Extract the [X, Y] coordinate from the center of the cell holding the provided text.  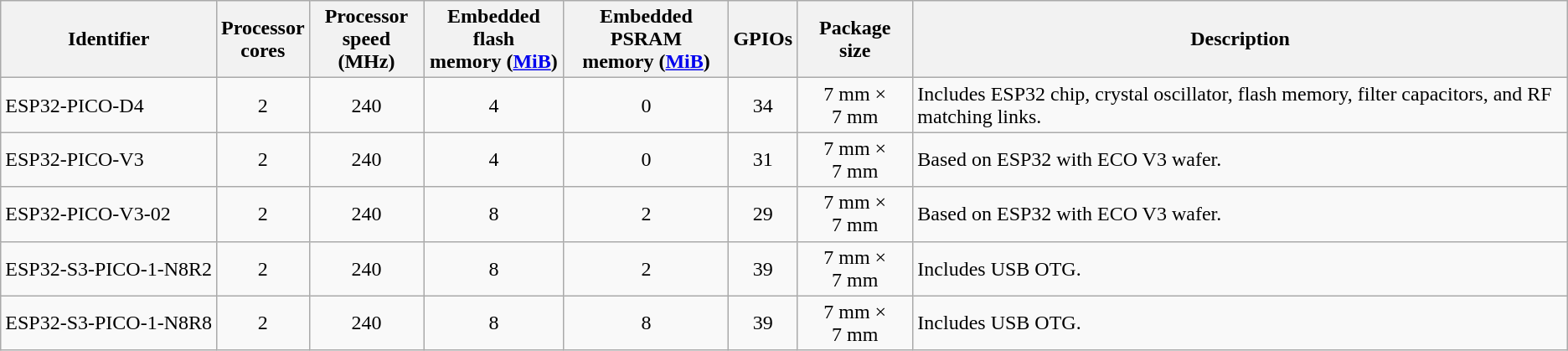
Embedded flashmemory (MiB) [494, 39]
Packagesize [855, 39]
Processorspeed (MHz) [367, 39]
29 [763, 214]
ESP32-PICO-V3-02 [109, 214]
GPIOs [763, 39]
34 [763, 106]
ESP32-PICO-V3 [109, 159]
ESP32-S3-PICO-1-N8R2 [109, 268]
31 [763, 159]
Includes ESP32 chip, crystal oscillator, flash memory, filter capacitors, and RF matching links. [1240, 106]
ESP32-S3-PICO-1-N8R8 [109, 323]
Processorcores [263, 39]
Identifier [109, 39]
Description [1240, 39]
ESP32-PICO-D4 [109, 106]
Embedded PSRAMmemory (MiB) [647, 39]
